Capture the cell that displays the provided text and extract its [X, Y] central coordinate. 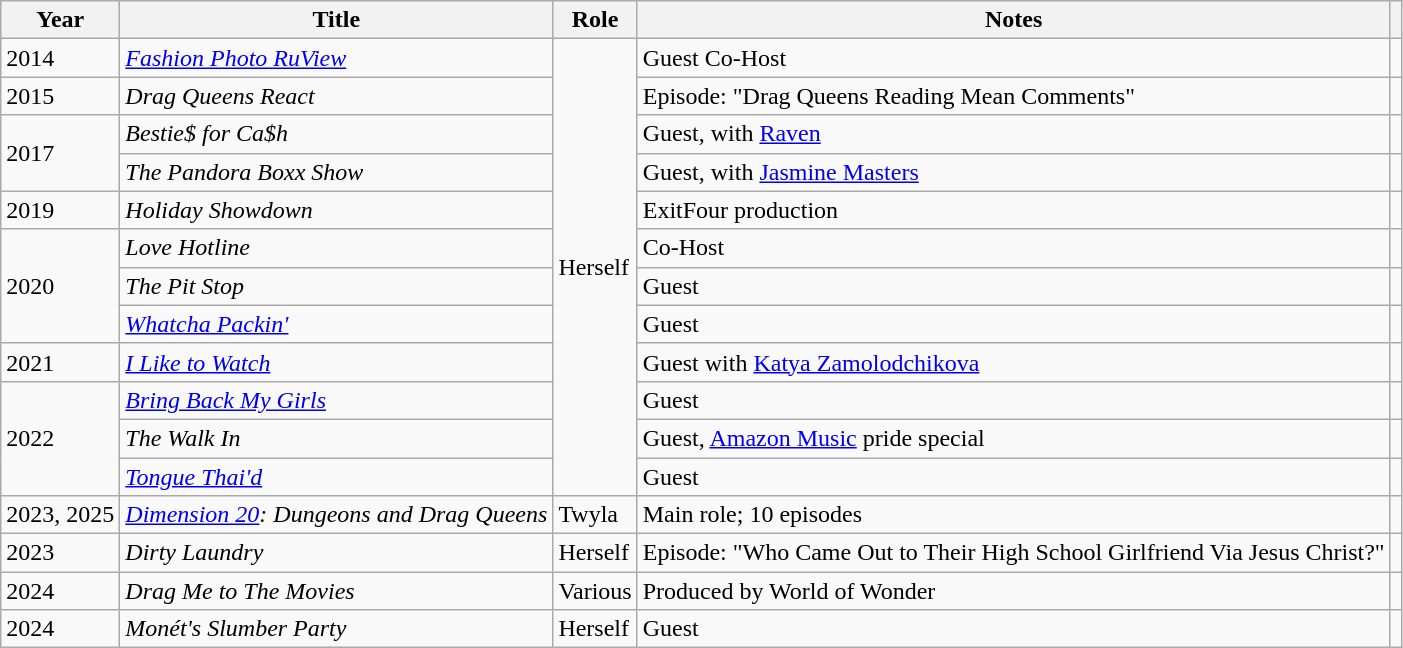
ExitFour production [1014, 210]
2023, 2025 [60, 515]
2022 [60, 438]
Notes [1014, 20]
2019 [60, 210]
Whatcha Packin' [336, 324]
Year [60, 20]
Bring Back My Girls [336, 400]
Dirty Laundry [336, 553]
The Walk In [336, 438]
The Pit Stop [336, 286]
Bestie$ for Ca$h [336, 134]
Guest Co-Host [1014, 58]
Guest, with Raven [1014, 134]
I Like to Watch [336, 362]
Monét's Slumber Party [336, 629]
Guest with Katya Zamolodchikova [1014, 362]
Main role; 10 episodes [1014, 515]
2014 [60, 58]
2015 [60, 96]
Love Hotline [336, 248]
Various [595, 591]
2023 [60, 553]
Drag Queens React [336, 96]
Guest, with Jasmine Masters [1014, 172]
2020 [60, 286]
Fashion Photo RuView [336, 58]
Tongue Thai'd [336, 477]
Guest, Amazon Music pride special [1014, 438]
Episode: "Who Came Out to Their High School Girlfriend Via Jesus Christ?" [1014, 553]
2017 [60, 153]
Dimension 20: Dungeons and Drag Queens [336, 515]
Co-Host [1014, 248]
2021 [60, 362]
Role [595, 20]
Twyla [595, 515]
The Pandora Boxx Show [336, 172]
Produced by World of Wonder [1014, 591]
Holiday Showdown [336, 210]
Title [336, 20]
Drag Me to The Movies [336, 591]
Episode: "Drag Queens Reading Mean Comments" [1014, 96]
